Capture the cell that displays the provided text and extract its [X, Y] central coordinate. 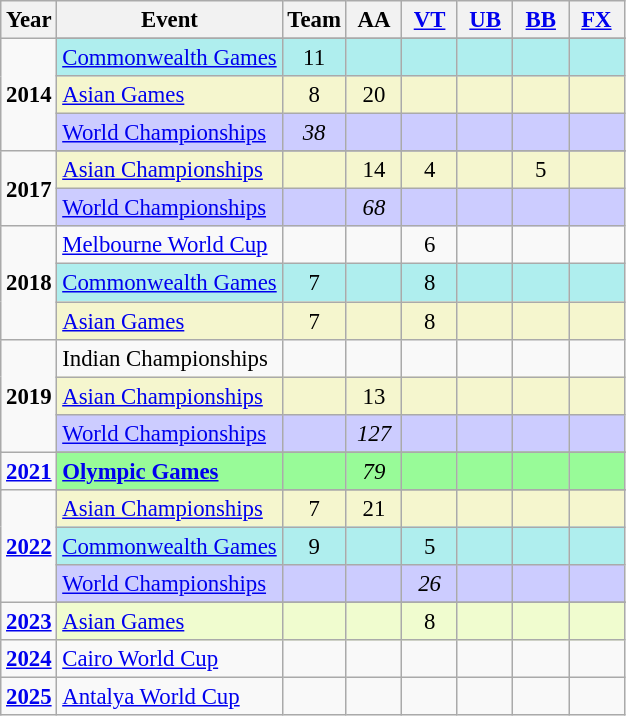
21 [374, 509]
14 [374, 170]
Event [170, 20]
20 [374, 95]
2025 [29, 697]
UB [485, 20]
VT [430, 20]
11 [314, 58]
9 [314, 546]
Cairo World Cup [170, 659]
Olympic Games [170, 471]
2018 [29, 282]
2023 [29, 621]
2022 [29, 546]
2017 [29, 188]
BB [541, 20]
Indian Championships [170, 358]
6 [430, 245]
Melbourne World Cup [170, 245]
Antalya World Cup [170, 697]
2014 [29, 96]
13 [374, 396]
2024 [29, 659]
AA [374, 20]
2019 [29, 396]
Team [314, 20]
2021 [29, 471]
26 [430, 584]
4 [430, 170]
68 [374, 208]
127 [374, 433]
79 [374, 471]
38 [314, 133]
Year [29, 20]
FX [597, 20]
